Output the (x, y) coordinate of the center of the cell containing the given text.  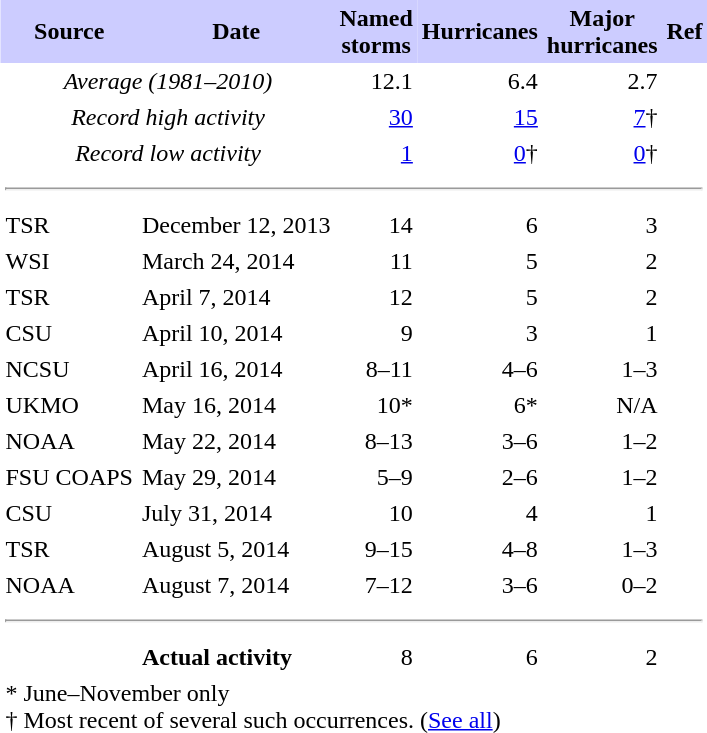
NCSU (69, 369)
12 (376, 297)
12.1 (376, 81)
11 (376, 261)
9 (376, 333)
Record low activity (168, 153)
March 24, 2014 (236, 261)
December 12, 2013 (236, 225)
Source (69, 32)
Hurricanes (480, 32)
Date (236, 32)
UKMO (69, 405)
14 (376, 225)
April 7, 2014 (236, 297)
May 16, 2014 (236, 405)
4–6 (480, 369)
8–11 (376, 369)
Namedstorms (376, 32)
FSU COAPS (69, 477)
4–8 (480, 549)
30 (376, 117)
6.4 (480, 81)
Average (1981–2010) (168, 81)
WSI (69, 261)
9–15 (376, 549)
July 31, 2014 (236, 513)
May 22, 2014 (236, 441)
August 7, 2014 (236, 585)
Record high activity (168, 117)
4 (480, 513)
April 10, 2014 (236, 333)
April 16, 2014 (236, 369)
Actual activity (236, 657)
August 5, 2014 (236, 549)
0–2 (602, 585)
7† (602, 117)
5–9 (376, 477)
Ref (684, 32)
10* (376, 405)
7–12 (376, 585)
10 (376, 513)
2–6 (480, 477)
6* (480, 405)
2.7 (602, 81)
15 (480, 117)
8 (376, 657)
Majorhurricanes (602, 32)
N/A (602, 405)
8–13 (376, 441)
May 29, 2014 (236, 477)
